Capture the cell that displays the provided text and extract its [X, Y] central coordinate. 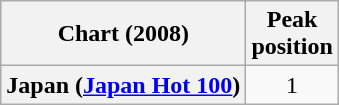
Peakposition [292, 34]
Japan (Japan Hot 100) [124, 85]
Chart (2008) [124, 34]
1 [292, 85]
